From the cell containing the given text, extract its center point as [X, Y] coordinate. 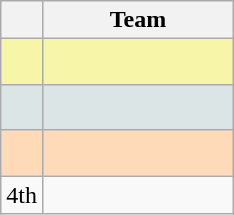
Team [138, 20]
4th [22, 195]
